Pinpoint the cell where the given text exists, returning its (X, Y) midpoint coordinate. 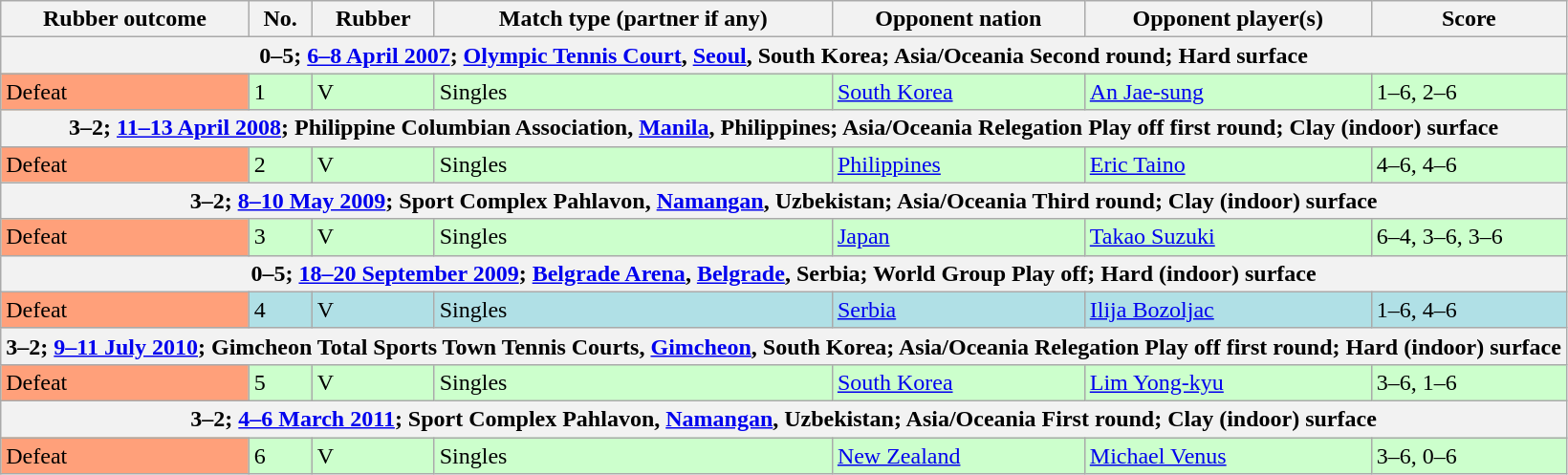
No. (280, 19)
1–6, 2–6 (1469, 92)
3–6, 0–6 (1469, 456)
0–5; 18–20 September 2009; Belgrade Arena, Belgrade, Serbia; World Group Play off; Hard (indoor) surface (784, 273)
3–2; 8–10 May 2009; Sport Complex Pahlavon, Namangan, Uzbekistan; Asia/Oceania Third round; Clay (indoor) surface (784, 201)
2 (280, 164)
6 (280, 456)
Match type (partner if any) (633, 19)
5 (280, 382)
6–4, 3–6, 3–6 (1469, 237)
0–5; 6–8 April 2007; Olympic Tennis Court, Seoul, South Korea; Asia/Oceania Second round; Hard surface (784, 55)
Eric Taino (1228, 164)
Score (1469, 19)
1 (280, 92)
Rubber outcome (124, 19)
3–6, 1–6 (1469, 382)
Lim Yong-kyu (1228, 382)
Takao Suzuki (1228, 237)
Japan (958, 237)
Philippines (958, 164)
3 (280, 237)
4–6, 4–6 (1469, 164)
3–2; 4–6 March 2011; Sport Complex Pahlavon, Namangan, Uzbekistan; Asia/Oceania First round; Clay (indoor) surface (784, 419)
3–2; 11–13 April 2008; Philippine Columbian Association, Manila, Philippines; Asia/Oceania Relegation Play off first round; Clay (indoor) surface (784, 128)
4 (280, 310)
Rubber (373, 19)
An Jae-sung (1228, 92)
Michael Venus (1228, 456)
Ilija Bozoljac (1228, 310)
1–6, 4–6 (1469, 310)
New Zealand (958, 456)
Opponent nation (958, 19)
Serbia (958, 310)
Opponent player(s) (1228, 19)
